Output the [X, Y] coordinate of the center of the cell containing the given text.  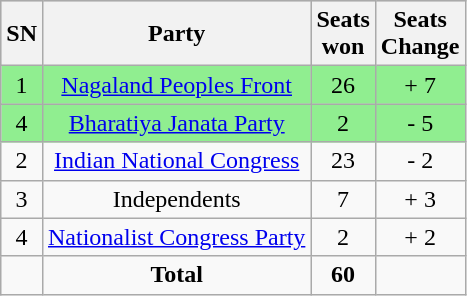
+ 7 [420, 85]
Nationalist Congress Party [176, 237]
Seatswon [343, 34]
Indian National Congress [176, 161]
+ 2 [420, 237]
26 [343, 85]
7 [343, 199]
SN [22, 34]
Nagaland Peoples Front [176, 85]
Total [176, 275]
23 [343, 161]
SeatsChange [420, 34]
+ 3 [420, 199]
Party [176, 34]
3 [22, 199]
- 5 [420, 123]
Bharatiya Janata Party [176, 123]
- 2 [420, 161]
1 [22, 85]
Independents [176, 199]
60 [343, 275]
